Return [x, y] of the center of cell containing provided text 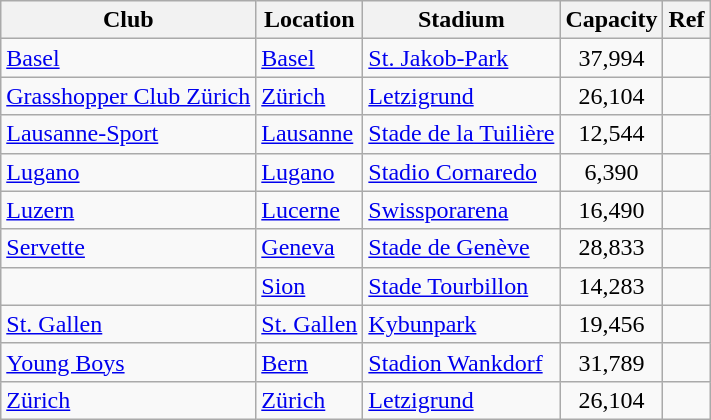
Sion [310, 286]
Lausanne [310, 134]
Bern [310, 362]
St. Jakob-Park [462, 58]
Geneva [310, 248]
Luzern [128, 210]
14,283 [612, 286]
Lucerne [310, 210]
6,390 [612, 172]
Stadio Cornaredo [462, 172]
Servette [128, 248]
16,490 [612, 210]
Swissporarena [462, 210]
19,456 [612, 324]
Stadion Wankdorf [462, 362]
Kybunpark [462, 324]
Capacity [612, 20]
Stade de Genève [462, 248]
Ref [686, 20]
Location [310, 20]
12,544 [612, 134]
Young Boys [128, 362]
28,833 [612, 248]
Club [128, 20]
37,994 [612, 58]
Lausanne-Sport [128, 134]
Stade Tourbillon [462, 286]
Grasshopper Club Zürich [128, 96]
31,789 [612, 362]
Stadium [462, 20]
Stade de la Tuilière [462, 134]
